Output the (X, Y) coordinate of the center of the cell containing the given text.  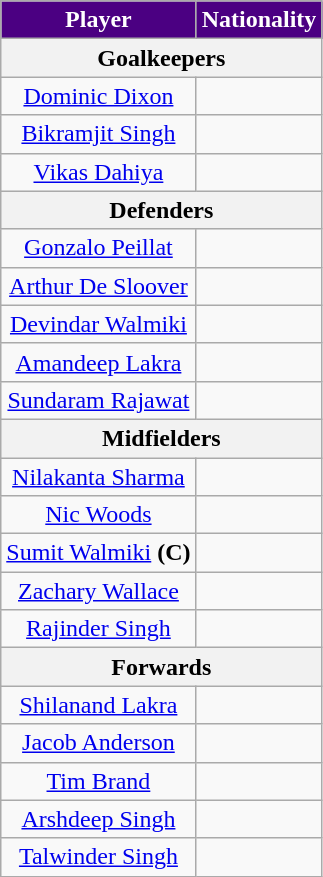
Amandeep Lakra (98, 362)
Arthur De Sloover (98, 286)
Devindar Walmiki (98, 324)
Goalkeepers (162, 58)
Zachary Wallace (98, 591)
Tim Brand (98, 781)
Talwinder Singh (98, 857)
Nilakanta Sharma (98, 477)
Rajinder Singh (98, 629)
Gonzalo Peillat (98, 248)
Jacob Anderson (98, 743)
Sundaram Rajawat (98, 400)
Sumit Walmiki (C) (98, 553)
Dominic Dixon (98, 96)
Player (98, 20)
Midfielders (162, 438)
Defenders (162, 210)
Vikas Dahiya (98, 172)
Nic Woods (98, 515)
Forwards (162, 667)
Shilanand Lakra (98, 705)
Bikramjit Singh (98, 134)
Arshdeep Singh (98, 819)
Nationality (259, 20)
